Extract the (x, y) coordinate from the center of the cell holding the provided text.  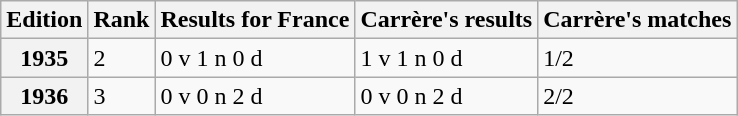
1935 (44, 58)
2/2 (638, 96)
0 v 1 n 0 d (255, 58)
Results for France (255, 20)
Edition (44, 20)
Carrère's matches (638, 20)
1936 (44, 96)
1/2 (638, 58)
1 v 1 n 0 d (446, 58)
2 (122, 58)
Carrère's results (446, 20)
Rank (122, 20)
3 (122, 96)
